Search for the cell housing the specified text and yield its (x, y) center coordinate. 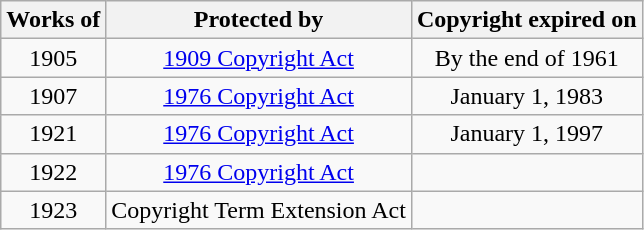
January 1, 1997 (526, 134)
1909 Copyright Act (259, 58)
January 1, 1983 (526, 96)
1922 (54, 172)
Works of (54, 20)
By the end of 1961 (526, 58)
1923 (54, 210)
1921 (54, 134)
Protected by (259, 20)
1905 (54, 58)
Copyright expired on (526, 20)
1907 (54, 96)
Copyright Term Extension Act (259, 210)
